Determine the [x, y] coordinate at the center of the cell enclosing the given text.  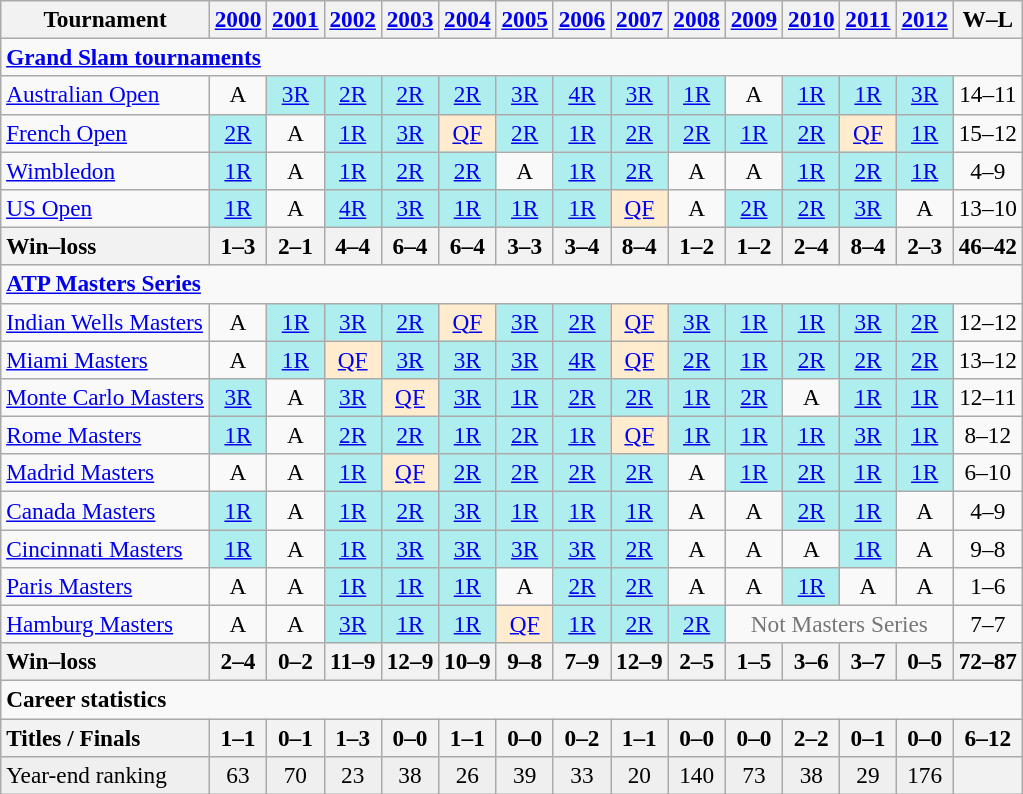
11–9 [352, 662]
15–12 [988, 133]
26 [468, 775]
French Open [106, 133]
63 [238, 775]
Hamburg Masters [106, 624]
4–4 [352, 246]
Grand Slam tournaments [512, 57]
2010 [812, 19]
8–12 [988, 435]
3–6 [812, 662]
6–12 [988, 737]
2000 [238, 19]
39 [524, 775]
2008 [696, 19]
2009 [754, 19]
2–2 [812, 737]
Year-end ranking [106, 775]
2006 [582, 19]
20 [640, 775]
12–12 [988, 322]
33 [582, 775]
13–12 [988, 359]
2–1 [296, 246]
140 [696, 775]
ATP Masters Series [512, 284]
46–42 [988, 246]
70 [296, 775]
Australian Open [106, 95]
Canada Masters [106, 510]
14–11 [988, 95]
13–10 [988, 208]
1–5 [754, 662]
7–7 [988, 624]
6–10 [988, 473]
2012 [924, 19]
Indian Wells Masters [106, 322]
2011 [868, 19]
12–11 [988, 397]
US Open [106, 208]
Titles / Finals [106, 737]
Not Masters Series [839, 624]
Career statistics [512, 699]
Cincinnati Masters [106, 548]
Paris Masters [106, 586]
3–4 [582, 246]
1–6 [988, 586]
W–L [988, 19]
2002 [352, 19]
73 [754, 775]
176 [924, 775]
29 [868, 775]
23 [352, 775]
Wimbledon [106, 170]
7–9 [582, 662]
2007 [640, 19]
Rome Masters [106, 435]
10–9 [468, 662]
3–3 [524, 246]
72–87 [988, 662]
Tournament [106, 19]
2005 [524, 19]
Monte Carlo Masters [106, 397]
2–3 [924, 246]
2004 [468, 19]
Madrid Masters [106, 473]
0–5 [924, 662]
3–7 [868, 662]
Miami Masters [106, 359]
2–5 [696, 662]
2003 [410, 19]
2001 [296, 19]
